Locate the cell with the specified text and output its [X, Y] center coordinate. 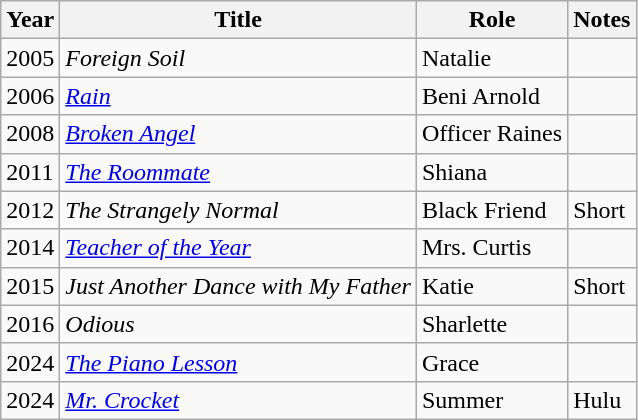
Year [30, 20]
Notes [602, 20]
Hulu [602, 400]
2008 [30, 134]
The Piano Lesson [238, 362]
Foreign Soil [238, 58]
Rain [238, 96]
Odious [238, 324]
2011 [30, 172]
Broken Angel [238, 134]
Officer Raines [492, 134]
Grace [492, 362]
Mr. Crocket [238, 400]
2006 [30, 96]
Summer [492, 400]
2014 [30, 248]
Just Another Dance with My Father [238, 286]
2016 [30, 324]
Sharlette [492, 324]
Teacher of the Year [238, 248]
Beni Arnold [492, 96]
Black Friend [492, 210]
Mrs. Curtis [492, 248]
The Roommate [238, 172]
2005 [30, 58]
Natalie [492, 58]
Title [238, 20]
Shiana [492, 172]
2015 [30, 286]
Role [492, 20]
The Strangely Normal [238, 210]
Katie [492, 286]
2012 [30, 210]
